Pinpoint the cell where the given text exists, returning its [X, Y] midpoint coordinate. 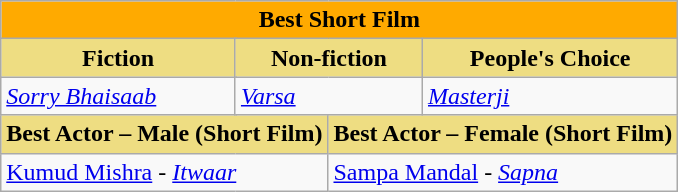
Sorry Bhaisaab [118, 96]
Non-fiction [328, 58]
Varsa [328, 96]
Best Actor – Male (Short Film) [164, 134]
Masterji [550, 96]
People's Choice [550, 58]
Sampa Mandal - Sapna [503, 172]
Kumud Mishra - Itwaar [164, 172]
Best Short Film [340, 20]
Fiction [118, 58]
Best Actor – Female (Short Film) [503, 134]
